Extract the [X, Y] coordinate from the center of the cell holding the provided text.  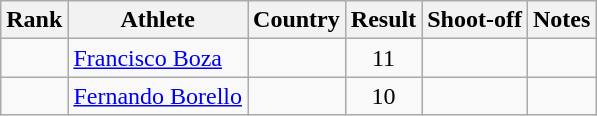
Fernando Borello [158, 96]
Francisco Boza [158, 58]
Notes [561, 20]
Rank [34, 20]
11 [383, 58]
Country [297, 20]
Result [383, 20]
10 [383, 96]
Shoot-off [475, 20]
Athlete [158, 20]
